Pinpoint the cell where the given text exists, returning its (x, y) midpoint coordinate. 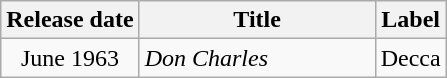
Label (410, 20)
Don Charles (257, 58)
June 1963 (70, 58)
Title (257, 20)
Release date (70, 20)
Decca (410, 58)
